Locate the cell with the specified text and output its [X, Y] center coordinate. 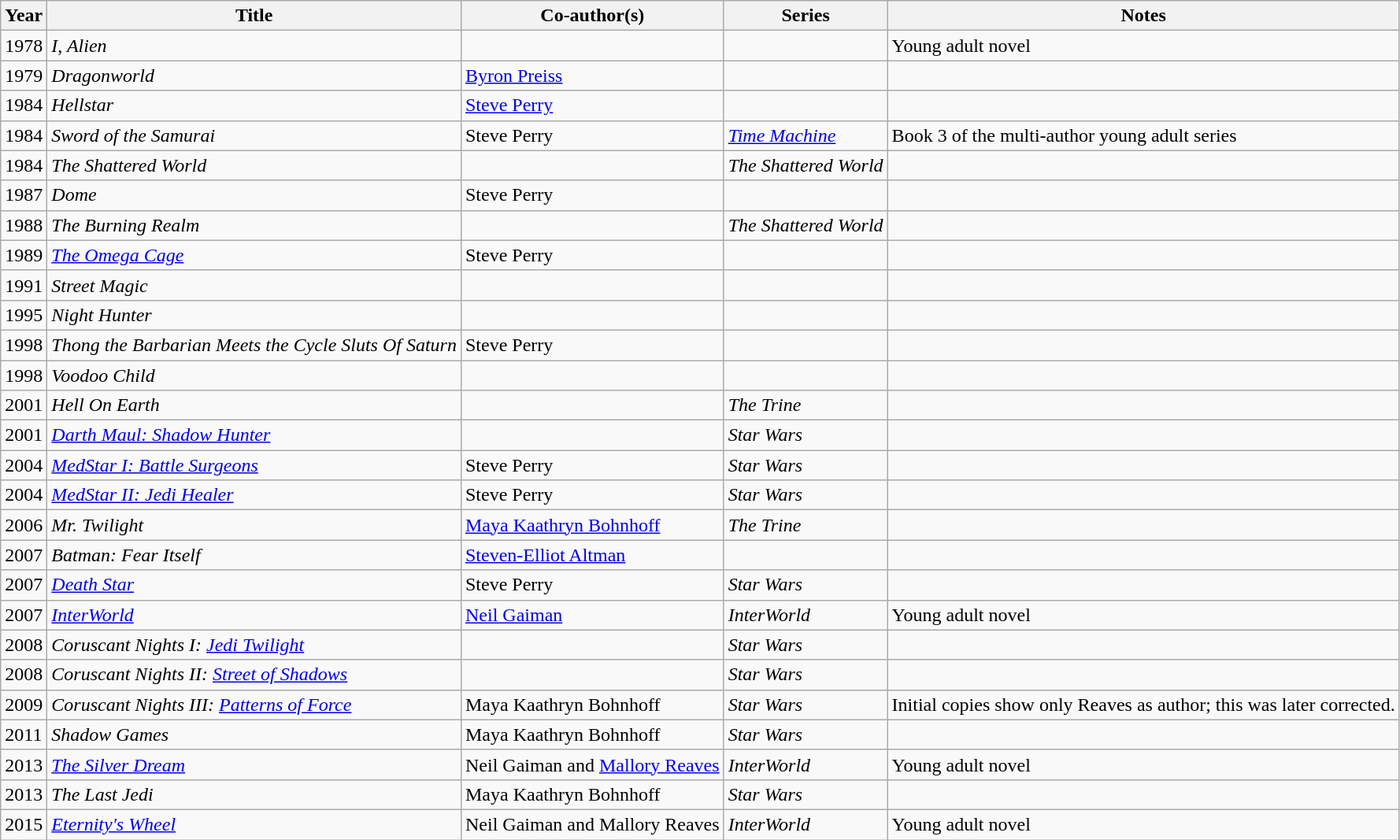
2015 [24, 824]
MedStar II: Jedi Healer [254, 495]
Co-author(s) [592, 16]
Voodoo Child [254, 376]
The Burning Realm [254, 225]
MedStar I: Battle Surgeons [254, 465]
Mr. Twilight [254, 525]
Dragonworld [254, 76]
I, Alien [254, 46]
The Omega Cage [254, 255]
2006 [24, 525]
Title [254, 16]
Batman: Fear Itself [254, 555]
1987 [24, 195]
Notes [1143, 16]
Book 3 of the multi-author young adult series [1143, 135]
Series [806, 16]
Year [24, 16]
2011 [24, 735]
Neil Gaiman [592, 615]
Thong the Barbarian Meets the Cycle Sluts Of Saturn [254, 345]
The Silver Dream [254, 764]
Initial copies show only Reaves as author; this was later corrected. [1143, 705]
Coruscant Nights II: Street of Shadows [254, 675]
Dome [254, 195]
2009 [24, 705]
Darth Maul: Shadow Hunter [254, 435]
1978 [24, 46]
Steven-Elliot Altman [592, 555]
Hell On Earth [254, 405]
The Last Jedi [254, 794]
Hellstar [254, 105]
Time Machine [806, 135]
1979 [24, 76]
Sword of the Samurai [254, 135]
Eternity's Wheel [254, 824]
Byron Preiss [592, 76]
1995 [24, 315]
1989 [24, 255]
1991 [24, 285]
Street Magic [254, 285]
Death Star [254, 585]
Shadow Games [254, 735]
1988 [24, 225]
Night Hunter [254, 315]
Coruscant Nights I: Jedi Twilight [254, 645]
Coruscant Nights III: Patterns of Force [254, 705]
